Determine the (x, y) coordinate at the center of the cell enclosing the given text.  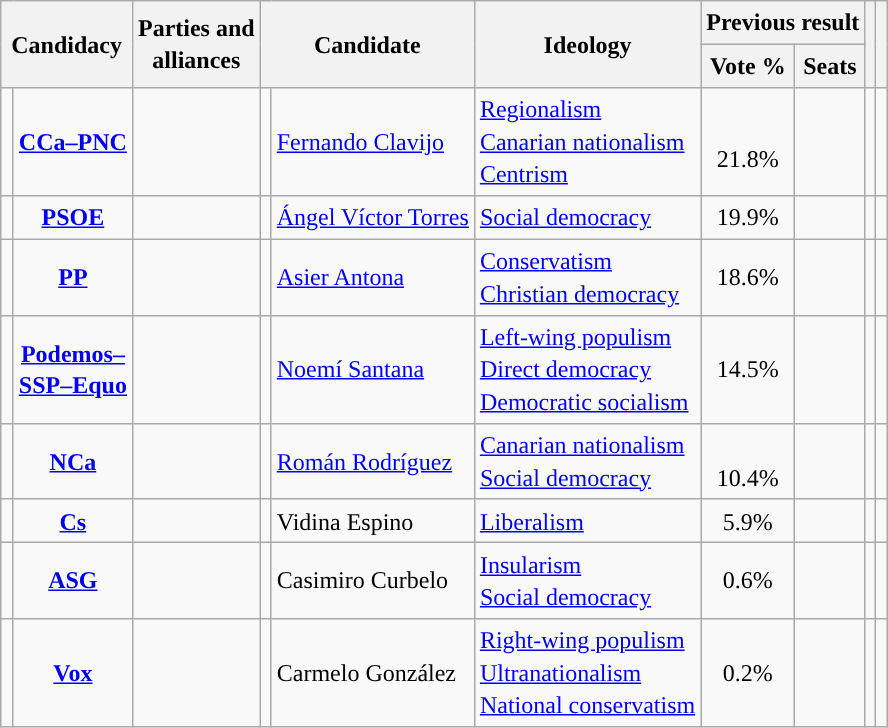
Ideology (587, 44)
0.2% (748, 673)
CCa–PNC (72, 142)
PSOE (72, 218)
Liberalism (587, 520)
Casimiro Curbelo (372, 581)
18.6% (748, 277)
Parties andalliances (196, 44)
Román Rodríguez (372, 461)
21.8% (748, 142)
Candidate (367, 44)
Candidacy (67, 44)
Vidina Espino (372, 520)
14.5% (748, 369)
Carmelo González (372, 673)
0.6% (748, 581)
Left-wing populismDirect democracyDemocratic socialism (587, 369)
ASG (72, 581)
Right-wing populismUltranationalismNational conservatism (587, 673)
10.4% (748, 461)
PP (72, 277)
RegionalismCanarian nationalismCentrism (587, 142)
Ángel Víctor Torres (372, 218)
19.9% (748, 218)
Noemí Santana (372, 369)
InsularismSocial democracy (587, 581)
Asier Antona (372, 277)
Vote % (748, 66)
Cs (72, 520)
Canarian nationalismSocial democracy (587, 461)
Seats (830, 66)
Previous result (783, 22)
Social democracy (587, 218)
Vox (72, 673)
Fernando Clavijo (372, 142)
Podemos–SSP–Equo (72, 369)
ConservatismChristian democracy (587, 277)
5.9% (748, 520)
NCa (72, 461)
